From the cell containing the given text, extract its center point as (x, y) coordinate. 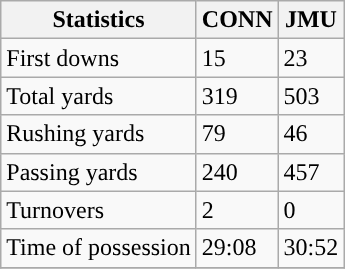
JMU (311, 20)
Total yards (99, 96)
Passing yards (99, 172)
319 (237, 96)
Turnovers (99, 210)
30:52 (311, 248)
46 (311, 134)
503 (311, 96)
457 (311, 172)
240 (237, 172)
Time of possession (99, 248)
2 (237, 210)
Statistics (99, 20)
Rushing yards (99, 134)
29:08 (237, 248)
CONN (237, 20)
79 (237, 134)
23 (311, 58)
15 (237, 58)
0 (311, 210)
First downs (99, 58)
